Capture the cell that displays the provided text and extract its (x, y) central coordinate. 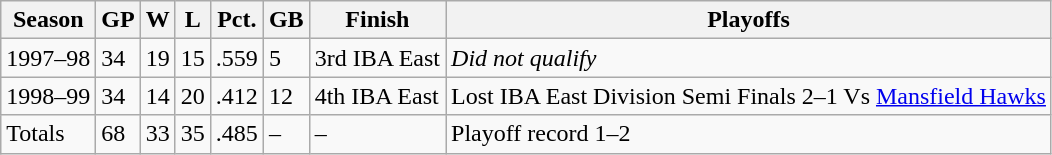
12 (286, 96)
15 (192, 58)
.412 (236, 96)
Did not qualify (749, 58)
1997–98 (48, 58)
68 (118, 134)
33 (158, 134)
Totals (48, 134)
Playoff record 1–2 (749, 134)
19 (158, 58)
20 (192, 96)
W (158, 20)
Lost IBA East Division Semi Finals 2–1 Vs Mansfield Hawks (749, 96)
35 (192, 134)
3rd IBA East (377, 58)
1998–99 (48, 96)
14 (158, 96)
L (192, 20)
GB (286, 20)
Pct. (236, 20)
.559 (236, 58)
Season (48, 20)
Finish (377, 20)
Playoffs (749, 20)
GP (118, 20)
.485 (236, 134)
5 (286, 58)
4th IBA East (377, 96)
